Return [X, Y] of the center of cell containing provided text 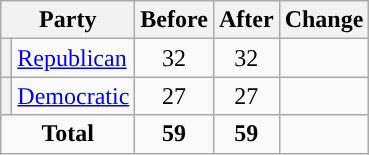
Before [174, 20]
Total [68, 134]
Change [324, 20]
Party [68, 20]
After [246, 20]
Republican [74, 58]
Democratic [74, 96]
